Provide the [x, y] coordinate of the cell's center where the given text is located.  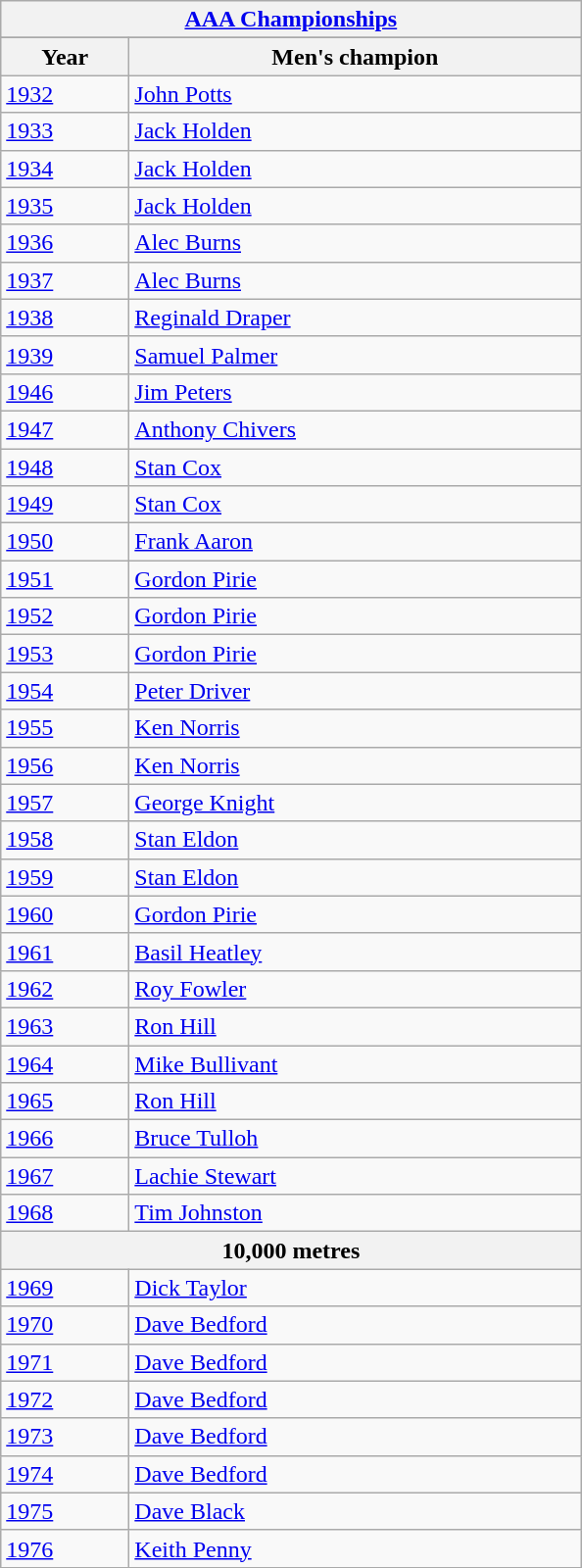
Tim Johnston [355, 1213]
1934 [65, 169]
1970 [65, 1325]
1971 [65, 1362]
1951 [65, 579]
1973 [65, 1437]
1963 [65, 1026]
1969 [65, 1288]
1966 [65, 1139]
1948 [65, 467]
1967 [65, 1176]
1954 [65, 691]
1955 [65, 728]
1961 [65, 952]
Roy Fowler [355, 989]
1965 [65, 1102]
1947 [65, 429]
Peter Driver [355, 691]
Keith Penny [355, 1548]
1962 [65, 989]
1938 [65, 318]
1935 [65, 206]
1952 [65, 616]
Year [65, 57]
1964 [65, 1063]
Mike Bullivant [355, 1063]
George Knight [355, 803]
1933 [65, 131]
1959 [65, 877]
1950 [65, 542]
1957 [65, 803]
Samuel Palmer [355, 355]
Jim Peters [355, 392]
1968 [65, 1213]
Reginald Draper [355, 318]
1975 [65, 1511]
Basil Heatley [355, 952]
1958 [65, 840]
1972 [65, 1399]
10,000 metres [291, 1250]
Dave Black [355, 1511]
1960 [65, 914]
1953 [65, 654]
Anthony Chivers [355, 429]
1946 [65, 392]
Bruce Tulloh [355, 1139]
1937 [65, 280]
1936 [65, 243]
AAA Championships [291, 20]
John Potts [355, 94]
Lachie Stewart [355, 1176]
1974 [65, 1474]
Dick Taylor [355, 1288]
1949 [65, 505]
1939 [65, 355]
1976 [65, 1548]
1932 [65, 94]
Men's champion [355, 57]
1956 [65, 765]
Frank Aaron [355, 542]
